Capture the cell that displays the provided text and extract its [X, Y] central coordinate. 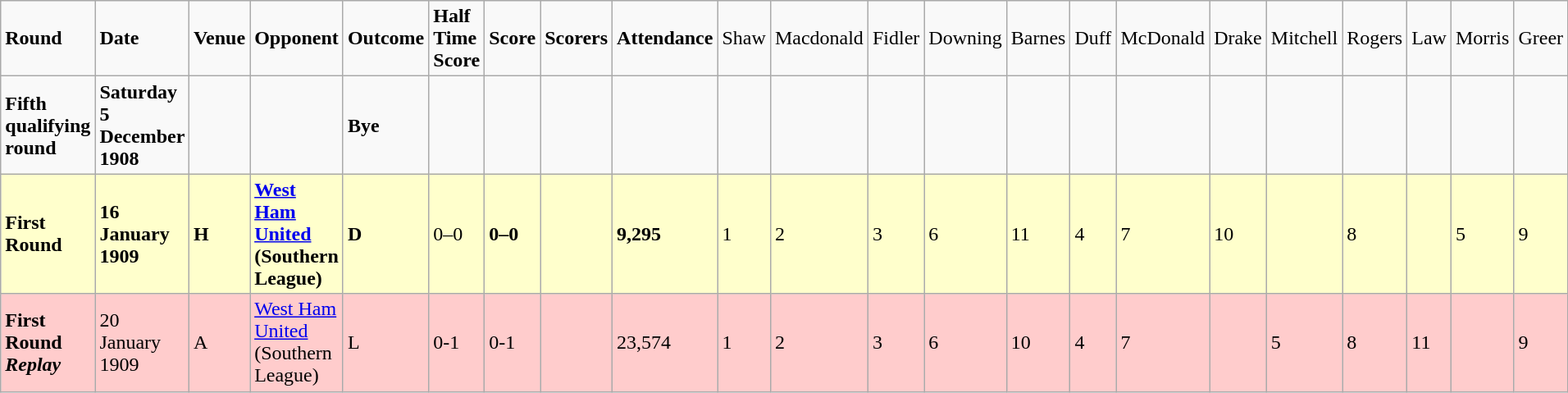
Greer [1541, 39]
Attendance [665, 39]
Fidler [896, 39]
First Round [48, 234]
Barnes [1038, 39]
Round [48, 39]
Scorers [577, 39]
20 January 1909 [143, 343]
Shaw [744, 39]
Law [1429, 39]
Rogers [1374, 39]
Downing [965, 39]
16 January 1909 [143, 234]
Morris [1482, 39]
A [219, 343]
First Round Replay [48, 343]
McDonald [1163, 39]
Drake [1238, 39]
Duff [1093, 39]
Macdonald [818, 39]
23,574 [665, 343]
L [385, 343]
Venue [219, 39]
Opponent [297, 39]
Half Time Score [457, 39]
Mitchell [1304, 39]
H [219, 234]
Fifth qualifying round [48, 125]
Score [513, 39]
Date [143, 39]
9,295 [665, 234]
Saturday 5 December 1908 [143, 125]
Outcome [385, 39]
D [385, 234]
Bye [385, 125]
